Capture the cell that displays the provided text and extract its (x, y) central coordinate. 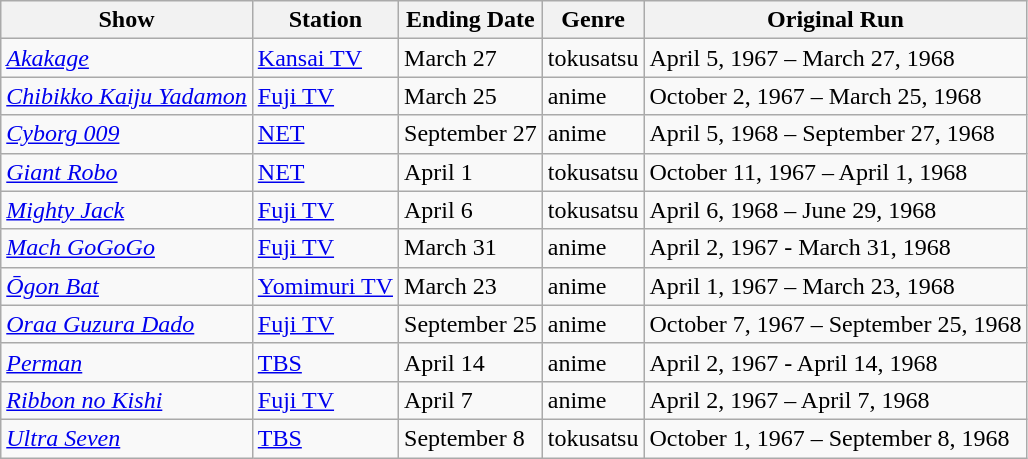
Cyborg 009 (127, 134)
March 25 (471, 96)
April 5, 1967 – March 27, 1968 (836, 58)
Original Run (836, 20)
April 1 (471, 172)
Ultra Seven (127, 438)
October 7, 1967 – September 25, 1968 (836, 324)
September 27 (471, 134)
September 25 (471, 324)
April 2, 1967 – April 7, 1968 (836, 400)
Oraa Guzura Dado (127, 324)
Ribbon no Kishi (127, 400)
September 8 (471, 438)
Mach GoGoGo (127, 248)
April 5, 1968 – September 27, 1968 (836, 134)
March 27 (471, 58)
October 2, 1967 – March 25, 1968 (836, 96)
Chibikko Kaiju Yadamon (127, 96)
October 11, 1967 – April 1, 1968 (836, 172)
Ōgon Bat (127, 286)
Ending Date (471, 20)
October 1, 1967 – September 8, 1968 (836, 438)
Yomimuri TV (325, 286)
April 2, 1967 - March 31, 1968 (836, 248)
Station (325, 20)
March 31 (471, 248)
March 23 (471, 286)
Genre (593, 20)
Perman (127, 362)
Mighty Jack (127, 210)
April 14 (471, 362)
April 6 (471, 210)
Akakage (127, 58)
Kansai TV (325, 58)
Show (127, 20)
April 2, 1967 - April 14, 1968 (836, 362)
Giant Robo (127, 172)
April 7 (471, 400)
April 1, 1967 – March 23, 1968 (836, 286)
April 6, 1968 – June 29, 1968 (836, 210)
